Identify which cell holds the provided text, then report its [x, y] central coordinate. 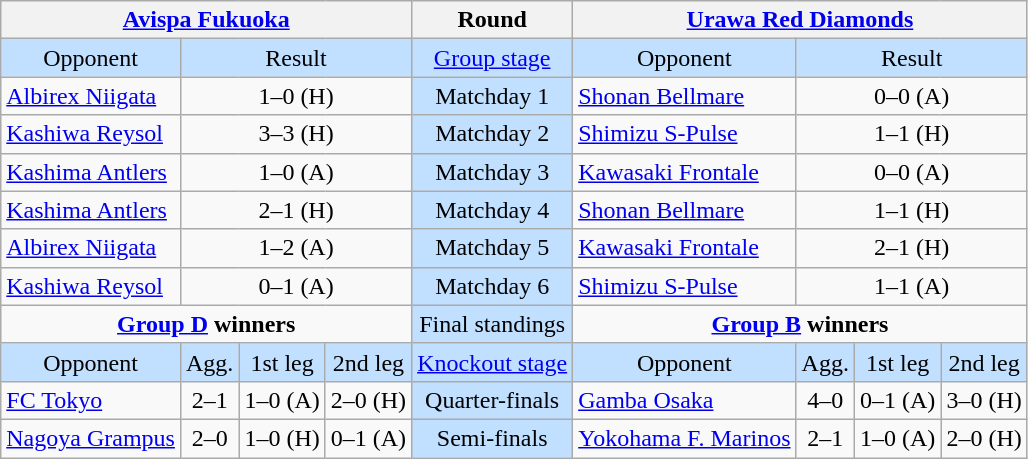
Urawa Red Diamonds [800, 20]
1–2 (A) [296, 248]
Group D winners [206, 324]
Semi-finals [492, 438]
3–3 (H) [296, 134]
Knockout stage [492, 362]
Matchday 2 [492, 134]
Quarter-finals [492, 400]
Matchday 3 [492, 172]
Matchday 6 [492, 286]
FC Tokyo [91, 400]
Yokohama F. Marinos [684, 438]
Gamba Osaka [684, 400]
2–0 [209, 438]
Round [492, 20]
Nagoya Grampus [91, 438]
Group stage [492, 58]
Avispa Fukuoka [206, 20]
Matchday 5 [492, 248]
3–0 (H) [984, 400]
Matchday 4 [492, 210]
4–0 [825, 400]
Matchday 1 [492, 96]
Final standings [492, 324]
Group B winners [800, 324]
1–1 (A) [912, 286]
